Output the [x, y] coordinate of the center of the cell containing the given text.  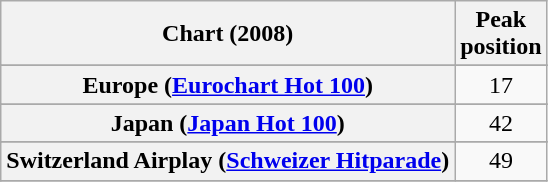
Peakposition [501, 34]
42 [501, 123]
Europe (Eurochart Hot 100) [228, 85]
17 [501, 85]
Switzerland Airplay (Schweizer Hitparade) [228, 161]
Chart (2008) [228, 34]
Japan (Japan Hot 100) [228, 123]
49 [501, 161]
